Provide the [X, Y] coordinate of the cell's center where the given text is located.  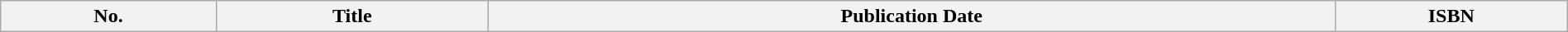
Title [352, 16]
Publication Date [911, 16]
No. [108, 16]
ISBN [1451, 16]
